Detect which cell encompasses the target text, then output its [X, Y] center coordinate. 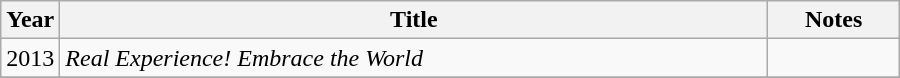
Title [414, 20]
2013 [30, 58]
Real Experience! Embrace the World [414, 58]
Year [30, 20]
Notes [834, 20]
